Identify which cell holds the provided text, then report its (x, y) central coordinate. 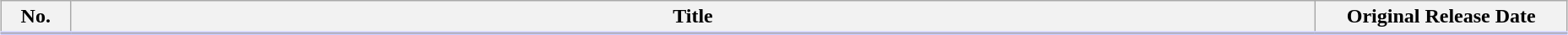
Original Release Date (1441, 17)
Title (693, 17)
No. (35, 17)
